From the cell containing the given text, extract its center point as (x, y) coordinate. 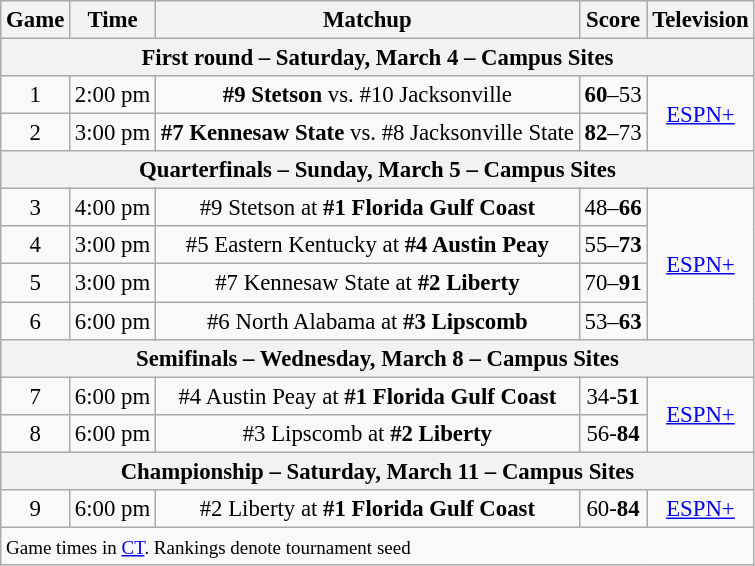
6 (36, 321)
#7 Kennesaw State at #2 Liberty (367, 283)
53–63 (613, 321)
#2 Liberty at #1 Florida Gulf Coast (367, 509)
2 (36, 133)
5 (36, 283)
4:00 pm (113, 208)
#6 North Alabama at #3 Lipscomb (367, 321)
9 (36, 509)
2:00 pm (113, 95)
Semifinals – Wednesday, March 8 – Campus Sites (378, 358)
#9 Stetson vs. #10 Jacksonville (367, 95)
34-51 (613, 396)
60–53 (613, 95)
Game times in CT. Rankings denote tournament seed (378, 546)
82–73 (613, 133)
Matchup (367, 20)
8 (36, 433)
70–91 (613, 283)
Score (613, 20)
Quarterfinals – Sunday, March 5 – Campus Sites (378, 170)
#5 Eastern Kentucky at #4 Austin Peay (367, 245)
3 (36, 208)
#9 Stetson at #1 Florida Gulf Coast (367, 208)
55–73 (613, 245)
60-84 (613, 509)
Time (113, 20)
4 (36, 245)
#7 Kennesaw State vs. #8 Jacksonville State (367, 133)
Television (700, 20)
#4 Austin Peay at #1 Florida Gulf Coast (367, 396)
Championship – Saturday, March 11 – Campus Sites (378, 471)
56-84 (613, 433)
48–66 (613, 208)
#3 Lipscomb at #2 Liberty (367, 433)
1 (36, 95)
7 (36, 396)
First round – Saturday, March 4 – Campus Sites (378, 58)
Game (36, 20)
